Scan for the cell matching the given text and deliver its [X, Y] coordinate at center. 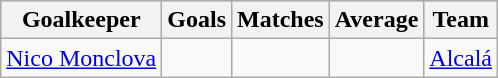
Goals [197, 20]
Average [376, 20]
Team [461, 20]
Goalkeeper [82, 20]
Matches [281, 20]
Alcalá [461, 58]
Nico Monclova [82, 58]
